Pinpoint the cell where the given text exists, returning its [X, Y] midpoint coordinate. 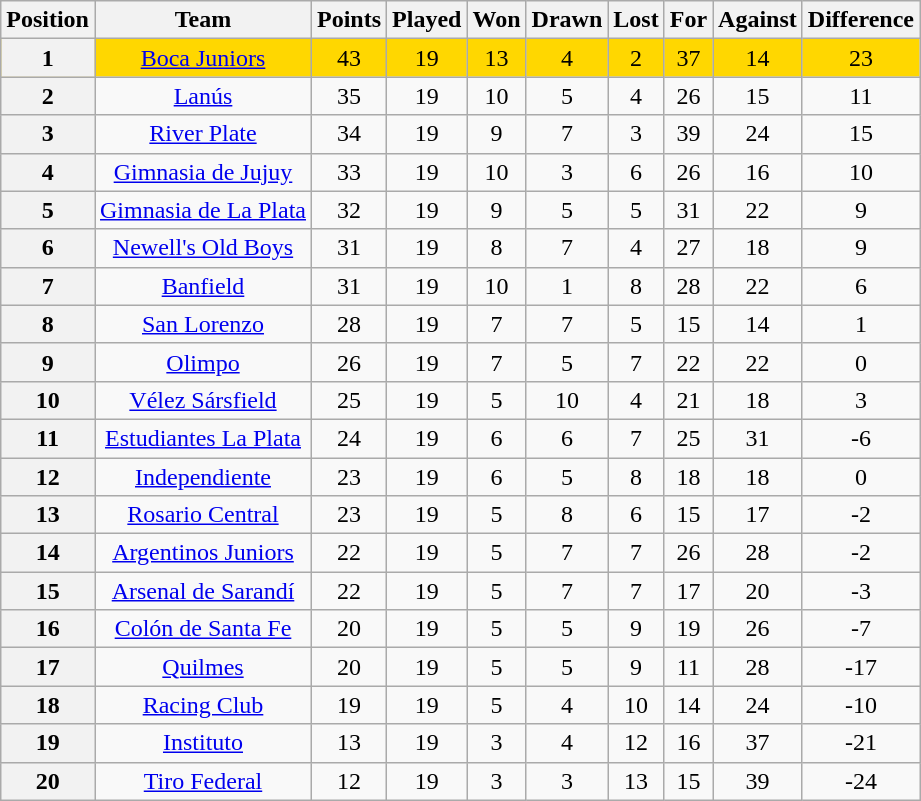
-6 [860, 438]
-17 [860, 667]
Gimnasia de Jujuy [202, 172]
Instituto [202, 743]
Estudiantes La Plata [202, 438]
Rosario Central [202, 515]
Gimnasia de La Plata [202, 210]
-7 [860, 629]
Racing Club [202, 705]
35 [350, 96]
Lanús [202, 96]
Drawn [567, 20]
43 [350, 58]
Against [758, 20]
Independiente [202, 477]
Boca Juniors [202, 58]
River Plate [202, 134]
Colón de Santa Fe [202, 629]
33 [350, 172]
Vélez Sársfield [202, 400]
34 [350, 134]
Argentinos Juniors [202, 553]
-24 [860, 781]
-10 [860, 705]
Difference [860, 20]
San Lorenzo [202, 324]
21 [688, 400]
-21 [860, 743]
Points [350, 20]
Position [48, 20]
-3 [860, 591]
Tiro Federal [202, 781]
32 [350, 210]
Arsenal de Sarandí [202, 591]
Quilmes [202, 667]
Team [202, 20]
For [688, 20]
Lost [636, 20]
27 [688, 248]
Olimpo [202, 362]
Played [427, 20]
Won [496, 20]
Newell's Old Boys [202, 248]
Banfield [202, 286]
